Identify which cell holds the provided text, then report its (X, Y) central coordinate. 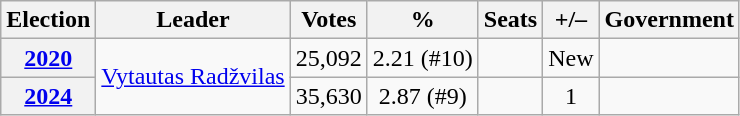
2024 (48, 96)
35,630 (328, 96)
+/– (571, 20)
2.87 (#9) (422, 96)
Votes (328, 20)
25,092 (328, 58)
Election (48, 20)
2.21 (#10) (422, 58)
New (571, 58)
1 (571, 96)
Leader (193, 20)
Government (669, 20)
Seats (510, 20)
Vytautas Radžvilas (193, 77)
% (422, 20)
2020 (48, 58)
